From the cell containing the given text, extract its center point as (X, Y) coordinate. 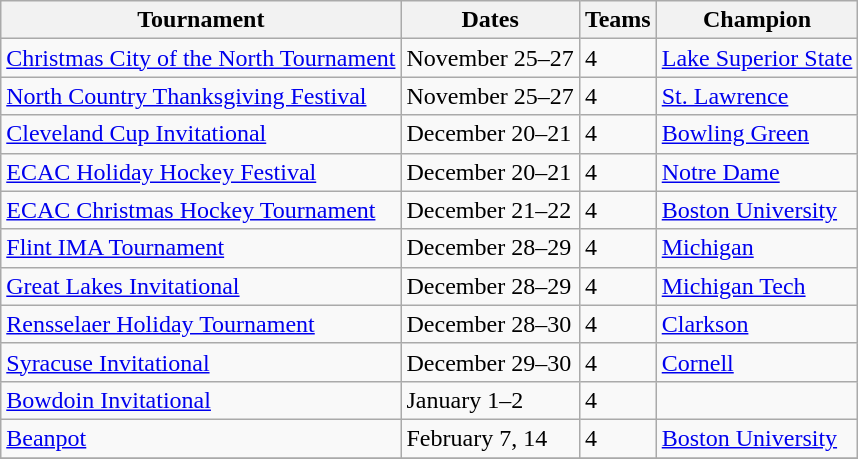
Teams (618, 20)
Michigan (757, 248)
ECAC Christmas Hockey Tournament (201, 210)
Lake Superior State (757, 58)
ECAC Holiday Hockey Festival (201, 172)
Syracuse Invitational (201, 362)
Michigan Tech (757, 286)
February 7, 14 (490, 438)
Bowling Green (757, 134)
Notre Dame (757, 172)
Flint IMA Tournament (201, 248)
Rensselaer Holiday Tournament (201, 324)
December 29–30 (490, 362)
Great Lakes Invitational (201, 286)
January 1–2 (490, 400)
Christmas City of the North Tournament (201, 58)
Champion (757, 20)
North Country Thanksgiving Festival (201, 96)
Beanpot (201, 438)
Dates (490, 20)
Cornell (757, 362)
Clarkson (757, 324)
Tournament (201, 20)
Cleveland Cup Invitational (201, 134)
December 28–30 (490, 324)
December 21–22 (490, 210)
St. Lawrence (757, 96)
Bowdoin Invitational (201, 400)
